Determine the (X, Y) coordinate at the center of the cell enclosing the given text.  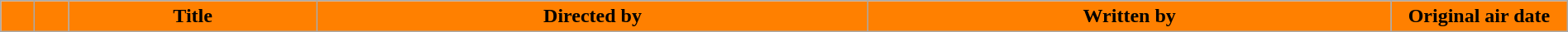
Original air date (1480, 16)
Directed by (592, 16)
Written by (1130, 16)
Title (194, 16)
